From the cell containing the given text, extract its center point as [x, y] coordinate. 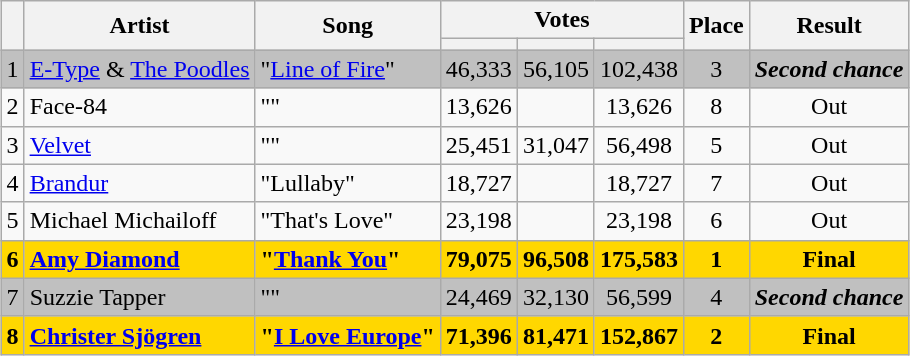
Result [829, 26]
Christer Sjögren [140, 335]
"I Love Europe" [348, 335]
"That's Love" [348, 221]
24,469 [478, 297]
79,075 [478, 259]
Velvet [140, 145]
Amy Diamond [140, 259]
152,867 [638, 335]
Place [717, 26]
81,471 [556, 335]
"Line of Fire" [348, 69]
E-Type & The Poodles [140, 69]
Artist [140, 26]
46,333 [478, 69]
Votes [562, 20]
25,451 [478, 145]
71,396 [478, 335]
Song [348, 26]
56,599 [638, 297]
96,508 [556, 259]
56,498 [638, 145]
Suzzie Tapper [140, 297]
32,130 [556, 297]
56,105 [556, 69]
Face-84 [140, 107]
102,438 [638, 69]
"Lullaby" [348, 183]
175,583 [638, 259]
Michael Michailoff [140, 221]
31,047 [556, 145]
"Thank You" [348, 259]
Brandur [140, 183]
